Locate the cell with the specified text and output its [X, Y] center coordinate. 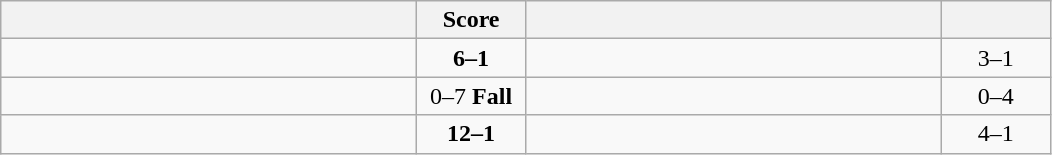
4–1 [996, 134]
12–1 [472, 134]
6–1 [472, 58]
0–7 Fall [472, 96]
3–1 [996, 58]
Score [472, 20]
0–4 [996, 96]
